Output the (x, y) coordinate of the center of the cell containing the given text.  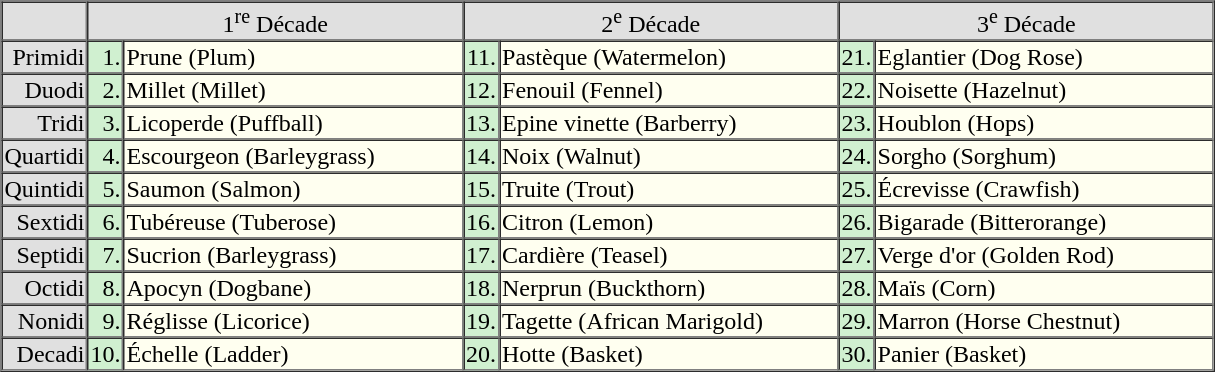
24. (857, 156)
Tubéreuse (Tuberose) (294, 222)
9. (106, 322)
2e Décade (651, 22)
Apocyn (Dogbane) (294, 288)
3e Décade (1027, 22)
21. (857, 58)
3. (106, 124)
Bigarade (Bitterorange) (1045, 222)
Sucrion (Barleygrass) (294, 256)
Nonidi (45, 322)
Licoperde (Puffball) (294, 124)
23. (857, 124)
1. (106, 58)
28. (857, 288)
Écrevisse (Crawfish) (1045, 190)
Verge d'or (Golden Rod) (1045, 256)
Noix (Walnut) (669, 156)
22. (857, 90)
Primidi (45, 58)
8. (106, 288)
Maïs (Corn) (1045, 288)
7. (106, 256)
Decadi (45, 354)
Millet (Millet) (294, 90)
10. (106, 354)
16. (481, 222)
Duodi (45, 90)
1re Décade (276, 22)
Truite (Trout) (669, 190)
Eglantier (Dog Rose) (1045, 58)
6. (106, 222)
Tridi (45, 124)
5. (106, 190)
17. (481, 256)
Pastèque (Watermelon) (669, 58)
Échelle (Ladder) (294, 354)
Quintidi (45, 190)
14. (481, 156)
Saumon (Salmon) (294, 190)
Epine vinette (Barberry) (669, 124)
26. (857, 222)
Nerprun (Buckthorn) (669, 288)
Panier (Basket) (1045, 354)
Réglisse (Licorice) (294, 322)
20. (481, 354)
12. (481, 90)
19. (481, 322)
Quartidi (45, 156)
Octidi (45, 288)
Noisette (Hazelnut) (1045, 90)
2. (106, 90)
Septidi (45, 256)
Houblon (Hops) (1045, 124)
Sextidi (45, 222)
Tagette (African Marigold) (669, 322)
4. (106, 156)
Marron (Horse Chestnut) (1045, 322)
Fenouil (Fennel) (669, 90)
Hotte (Basket) (669, 354)
Cardière (Teasel) (669, 256)
27. (857, 256)
Sorgho (Sorghum) (1045, 156)
13. (481, 124)
18. (481, 288)
29. (857, 322)
15. (481, 190)
30. (857, 354)
25. (857, 190)
Escourgeon (Barleygrass) (294, 156)
Prune (Plum) (294, 58)
Citron (Lemon) (669, 222)
11. (481, 58)
